Return (X, Y) of the center of cell containing provided text 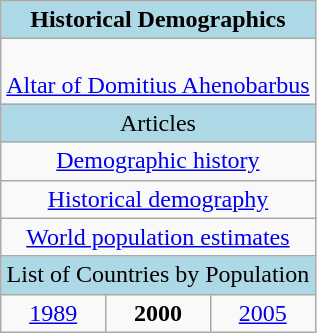
2005 (262, 313)
Demographic history (158, 161)
Historical Demographics (158, 20)
1989 (54, 313)
Historical demography (158, 199)
Altar of Domitius Ahenobarbus (158, 72)
World population estimates (158, 237)
Articles (158, 123)
List of Countries by Population (158, 275)
2000 (158, 313)
